For the text-containing cell, return its midpoint in (X, Y) coordinate format. 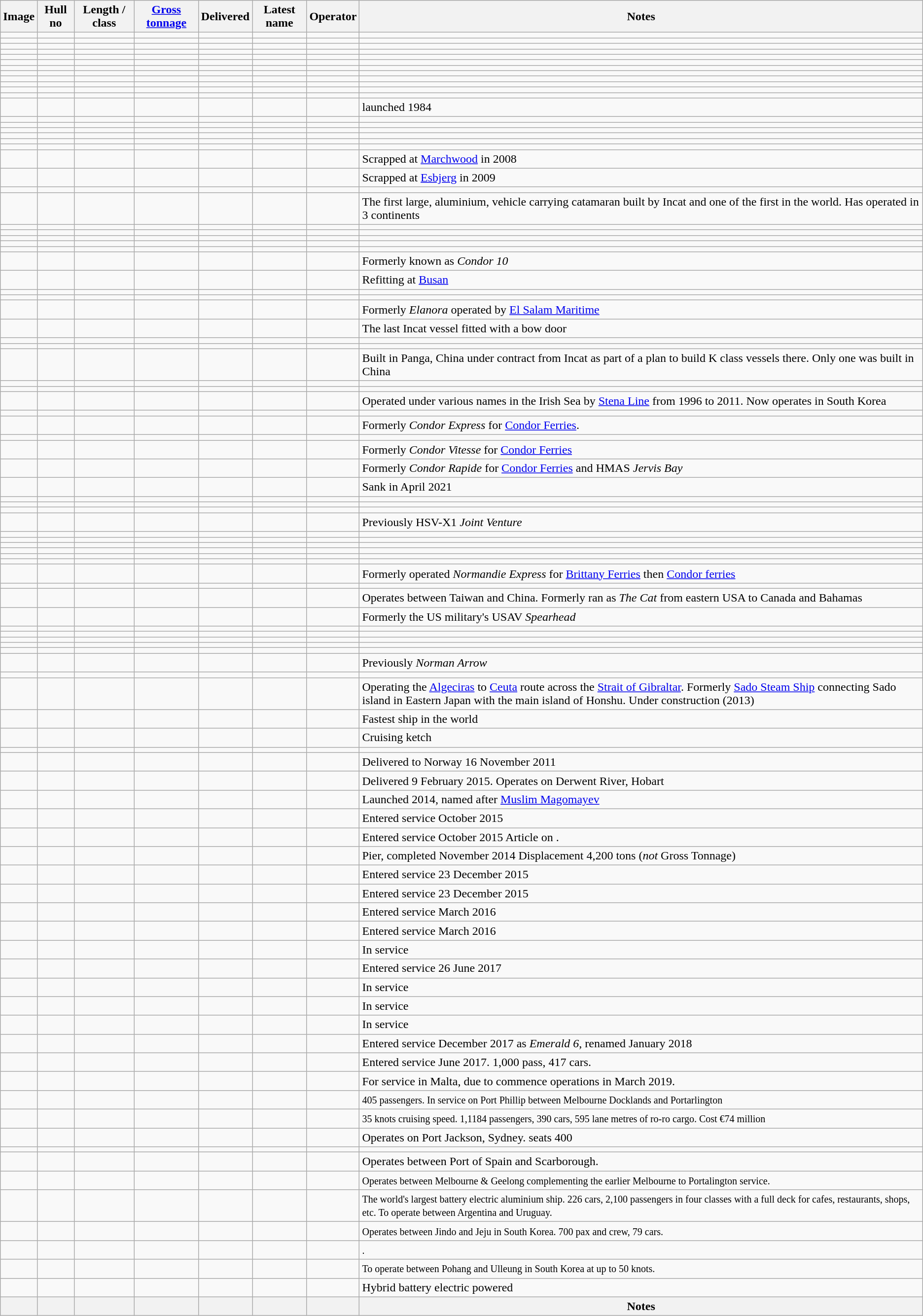
405 passengers. In service on Port Phillip between Melbourne Docklands and Portarlington (641, 1100)
Formerly operated Normandie Express for Brittany Ferries then Condor ferries (641, 573)
Delivered to Norway 16 November 2011 (641, 762)
Latest name (280, 17)
Formerly Elanora operated by El Salam Maritime (641, 310)
The last Incat vessel fitted with a bow door (641, 328)
To operate between Pohang and Ulleung in South Korea at up to 50 knots. (641, 1269)
The first large, aluminium, vehicle carrying catamaran built by Incat and one of the first in the world. Has operated in 3 continents (641, 208)
Operates on Port Jackson, Sydney. seats 400 (641, 1138)
Hull no (56, 17)
Formerly Condor Rapide for Condor Ferries and HMAS Jervis Bay (641, 468)
Scrapped at Marchwood in 2008 (641, 159)
Sank in April 2021 (641, 487)
Entered service June 2017. 1,000 pass, 417 cars. (641, 1062)
Previously HSV-X1 Joint Venture (641, 522)
For service in Malta, due to commence operations in March 2019. (641, 1081)
launched 1984 (641, 107)
Operator (333, 17)
Formerly Condor Vitesse for Condor Ferries (641, 449)
Hybrid battery electric powered (641, 1287)
Launched 2014, named after Muslim Magomayev (641, 799)
Previously Norman Arrow (641, 663)
Operates between Port of Spain and Scarborough. (641, 1162)
Built in Panga, China under contract from Incat as part of a plan to build K class vessels there. Only one was built in China (641, 365)
Entered service 26 June 2017 (641, 968)
Operates between Taiwan and China. Formerly ran as The Cat from eastern USA to Canada and Bahamas (641, 598)
Entered service October 2015 Article on . (641, 837)
Entered service October 2015 (641, 818)
Formerly known as Condor 10 (641, 261)
Delivered (225, 17)
Formerly the US military's USAV Spearhead (641, 617)
Fastest ship in the world (641, 719)
35 knots cruising speed. 1,1184 passengers, 390 cars, 595 lane metres of ro-ro cargo. Cost €74 million (641, 1118)
Delivered 9 February 2015. Operates on Derwent River, Hobart (641, 781)
Operated under various names in the Irish Sea by Stena Line from 1996 to 2011. Now operates in South Korea (641, 401)
Entered service December 2017 as Emerald 6, renamed January 2018 (641, 1043)
Cruising ketch (641, 738)
Operates between Jindo and Jeju in South Korea. 700 pax and crew, 79 cars. (641, 1231)
Image (19, 17)
Pier, completed November 2014 Displacement 4,200 tons (not Gross Tonnage) (641, 856)
Refitting at Busan (641, 280)
Operates between Melbourne & Geelong complementing the earlier Melbourne to Portalington service. (641, 1180)
Gross tonnage (166, 17)
Length / class (104, 17)
Formerly Condor Express for Condor Ferries. (641, 425)
. (641, 1250)
Scrapped at Esbjerg in 2009 (641, 178)
